Scan for the cell matching the given text and deliver its [x, y] coordinate at center. 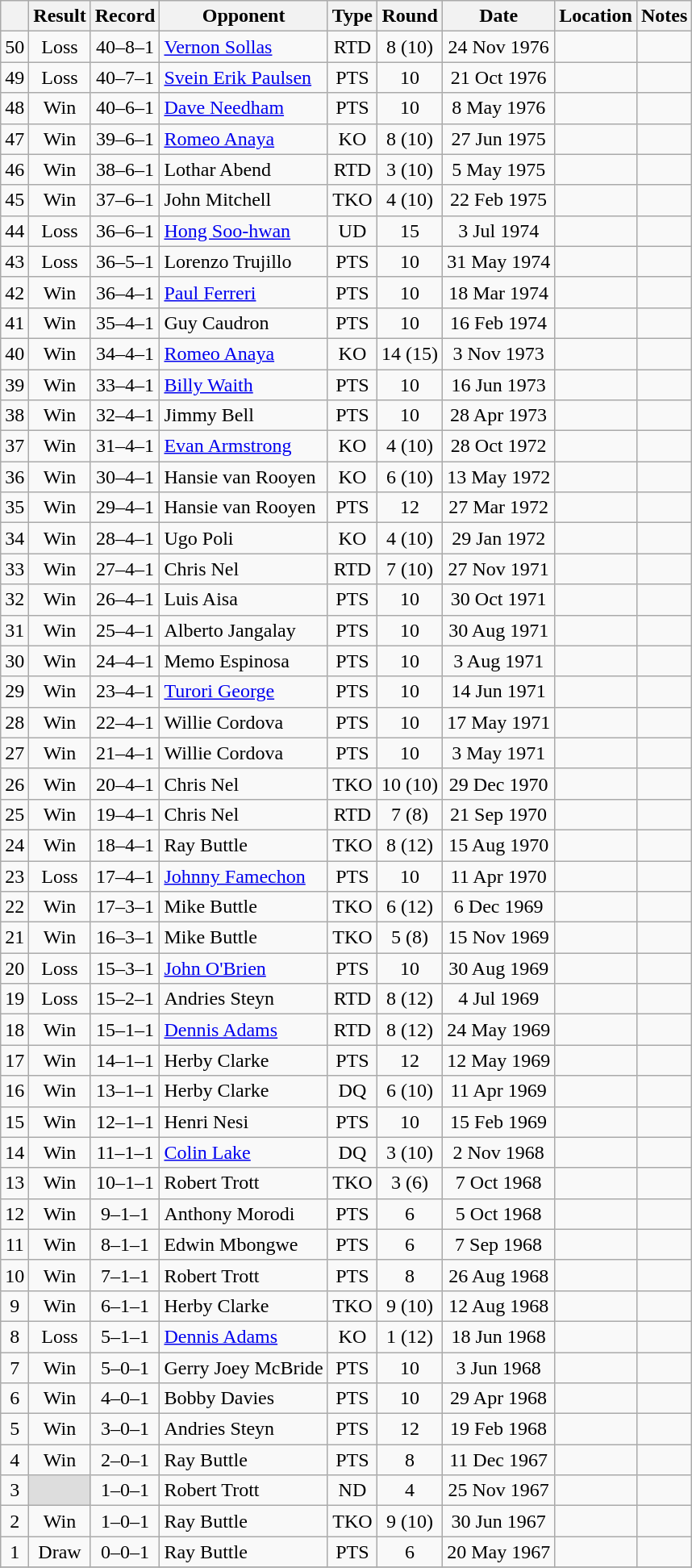
19–4–1 [125, 814]
Draw [60, 1552]
25 [15, 814]
29 Jan 1972 [498, 538]
13 [15, 1183]
40 [15, 353]
34 [15, 538]
3 Jun 1968 [498, 1368]
40–8–1 [125, 47]
14 (15) [410, 353]
UD [352, 231]
Luis Aisa [244, 600]
Ugo Poli [244, 538]
38–6–1 [125, 169]
30 [15, 661]
15–1–1 [125, 1030]
27–4–1 [125, 569]
3 May 1971 [498, 753]
6 (12) [410, 907]
Svein Erik Paulsen [244, 77]
35–4–1 [125, 323]
46 [15, 169]
36–6–1 [125, 231]
Alberto Jangalay [244, 630]
16 Feb 1974 [498, 323]
21 Oct 1976 [498, 77]
3 [15, 1491]
44 [15, 231]
Vernon Sollas [244, 47]
30 Aug 1969 [498, 968]
19 [15, 999]
31 May 1974 [498, 261]
27 Nov 1971 [498, 569]
6 Dec 1969 [498, 907]
Round [410, 16]
Lorenzo Trujillo [244, 261]
15 Nov 1969 [498, 938]
29 Dec 1970 [498, 784]
33–4–1 [125, 385]
32–4–1 [125, 416]
Dave Needham [244, 108]
Record [125, 16]
39–6–1 [125, 139]
7 (8) [410, 814]
17 [15, 1060]
17 May 1971 [498, 722]
13–1–1 [125, 1091]
20 May 1967 [498, 1552]
John O'Brien [244, 968]
7 Oct 1968 [498, 1183]
13 May 1972 [498, 477]
49 [15, 77]
18 [15, 1030]
22 Feb 1975 [498, 200]
26 Aug 1968 [498, 1275]
Jimmy Bell [244, 416]
Henri Nesi [244, 1122]
17–3–1 [125, 907]
31–4–1 [125, 446]
16 Jun 1973 [498, 385]
28 [15, 722]
32 [15, 600]
18 Jun 1968 [498, 1336]
38 [15, 416]
5 Oct 1968 [498, 1214]
16–3–1 [125, 938]
0–0–1 [125, 1552]
21–4–1 [125, 753]
30 Oct 1971 [498, 600]
37–6–1 [125, 200]
4 Jul 1969 [498, 999]
42 [15, 292]
40–6–1 [125, 108]
27 Jun 1975 [498, 139]
29 [15, 692]
1 [15, 1552]
7–1–1 [125, 1275]
39 [15, 385]
14 Jun 1971 [498, 692]
14–1–1 [125, 1060]
7 [15, 1368]
8–1–1 [125, 1244]
40–7–1 [125, 77]
6–1–1 [125, 1306]
18–4–1 [125, 845]
7 (10) [410, 569]
21 [15, 938]
Gerry Joey McBride [244, 1368]
Evan Armstrong [244, 446]
5 (8) [410, 938]
20 [15, 968]
30 Jun 1967 [498, 1521]
Colin Lake [244, 1152]
27 Mar 1972 [498, 508]
15–3–1 [125, 968]
9–1–1 [125, 1214]
11 Apr 1970 [498, 876]
12 May 1969 [498, 1060]
27 [15, 753]
17–4–1 [125, 876]
7 Sep 1968 [498, 1244]
35 [15, 508]
24 May 1969 [498, 1030]
50 [15, 47]
36–4–1 [125, 292]
ND [352, 1491]
29 Apr 1968 [498, 1399]
45 [15, 200]
5–1–1 [125, 1336]
41 [15, 323]
26–4–1 [125, 600]
30–4–1 [125, 477]
Location [596, 16]
20–4–1 [125, 784]
3–0–1 [125, 1429]
19 Feb 1968 [498, 1429]
47 [15, 139]
24–4–1 [125, 661]
36–5–1 [125, 261]
8 May 1976 [498, 108]
23–4–1 [125, 692]
Hong Soo-hwan [244, 231]
25 Nov 1967 [498, 1491]
15 Feb 1969 [498, 1122]
Johnny Famechon [244, 876]
Bobby Davies [244, 1399]
11–1–1 [125, 1152]
Turori George [244, 692]
2 [15, 1521]
Anthony Morodi [244, 1214]
5 [15, 1429]
11 Dec 1967 [498, 1460]
Lothar Abend [244, 169]
15 Aug 1970 [498, 845]
23 [15, 876]
2–0–1 [125, 1460]
11 [15, 1244]
15–2–1 [125, 999]
21 Sep 1970 [498, 814]
John Mitchell [244, 200]
4–0–1 [125, 1399]
48 [15, 108]
Date [498, 16]
12–1–1 [125, 1122]
28 Oct 1972 [498, 446]
9 [15, 1306]
37 [15, 446]
Result [60, 16]
18 Mar 1974 [498, 292]
12 Aug 1968 [498, 1306]
Billy Waith [244, 385]
5–0–1 [125, 1368]
43 [15, 261]
Notes [664, 16]
2 Nov 1968 [498, 1152]
14 [15, 1152]
11 Apr 1969 [498, 1091]
28–4–1 [125, 538]
22–4–1 [125, 722]
16 [15, 1091]
3 Nov 1973 [498, 353]
34–4–1 [125, 353]
Paul Ferreri [244, 292]
Edwin Mbongwe [244, 1244]
3 Aug 1971 [498, 661]
10 (10) [410, 784]
Type [352, 16]
24 [15, 845]
31 [15, 630]
Memo Espinosa [244, 661]
10–1–1 [125, 1183]
5 May 1975 [498, 169]
33 [15, 569]
28 Apr 1973 [498, 416]
24 Nov 1976 [498, 47]
25–4–1 [125, 630]
Guy Caudron [244, 323]
30 Aug 1971 [498, 630]
3 Jul 1974 [498, 231]
36 [15, 477]
22 [15, 907]
Opponent [244, 16]
3 (6) [410, 1183]
29–4–1 [125, 508]
26 [15, 784]
1 (12) [410, 1336]
